Provide the [x, y] coordinate of the cell's center where the given text is located.  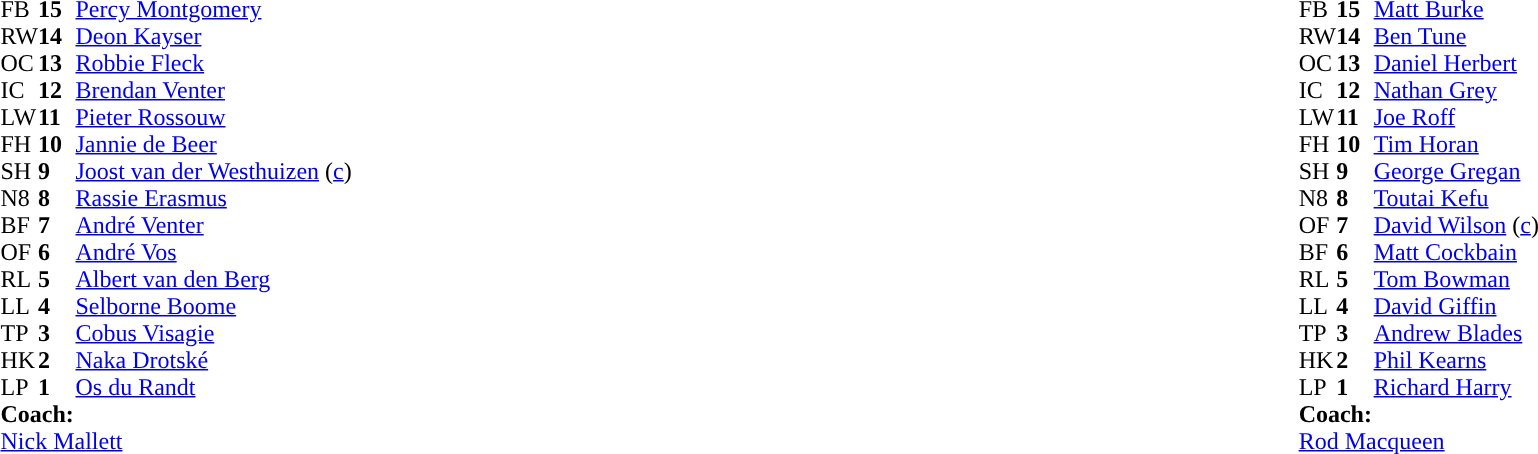
Pieter Rossouw [214, 118]
Rassie Erasmus [214, 198]
Os du Randt [214, 388]
Cobus Visagie [214, 334]
Coach: [176, 414]
Robbie Fleck [214, 64]
Deon Kayser [214, 36]
Naka Drotské [214, 360]
Joost van der Westhuizen (c) [214, 172]
Selborne Boome [214, 306]
Brendan Venter [214, 90]
André Vos [214, 252]
Albert van den Berg [214, 280]
Jannie de Beer [214, 144]
André Venter [214, 226]
